Return the [x, y] coordinate for the center point of the cell that contains the specified text.  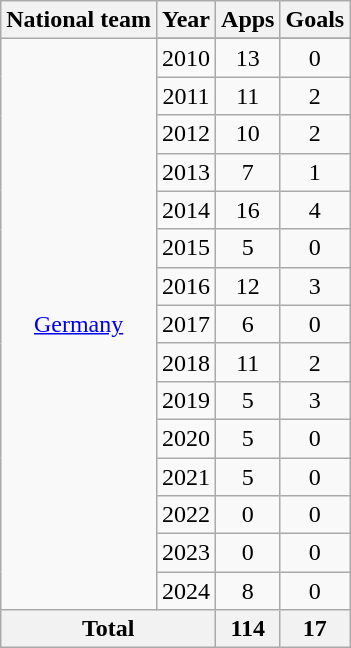
2017 [186, 324]
2016 [186, 286]
7 [248, 172]
2021 [186, 477]
2012 [186, 134]
Germany [79, 324]
2015 [186, 248]
2023 [186, 553]
2010 [186, 58]
17 [315, 629]
10 [248, 134]
13 [248, 58]
2022 [186, 515]
114 [248, 629]
2020 [186, 438]
Apps [248, 20]
2011 [186, 96]
2024 [186, 591]
12 [248, 286]
8 [248, 591]
2018 [186, 362]
4 [315, 210]
6 [248, 324]
2014 [186, 210]
1 [315, 172]
National team [79, 20]
Goals [315, 20]
2013 [186, 172]
Total [108, 629]
16 [248, 210]
Year [186, 20]
2019 [186, 400]
